Extract the (X, Y) coordinate from the center of the cell holding the provided text.  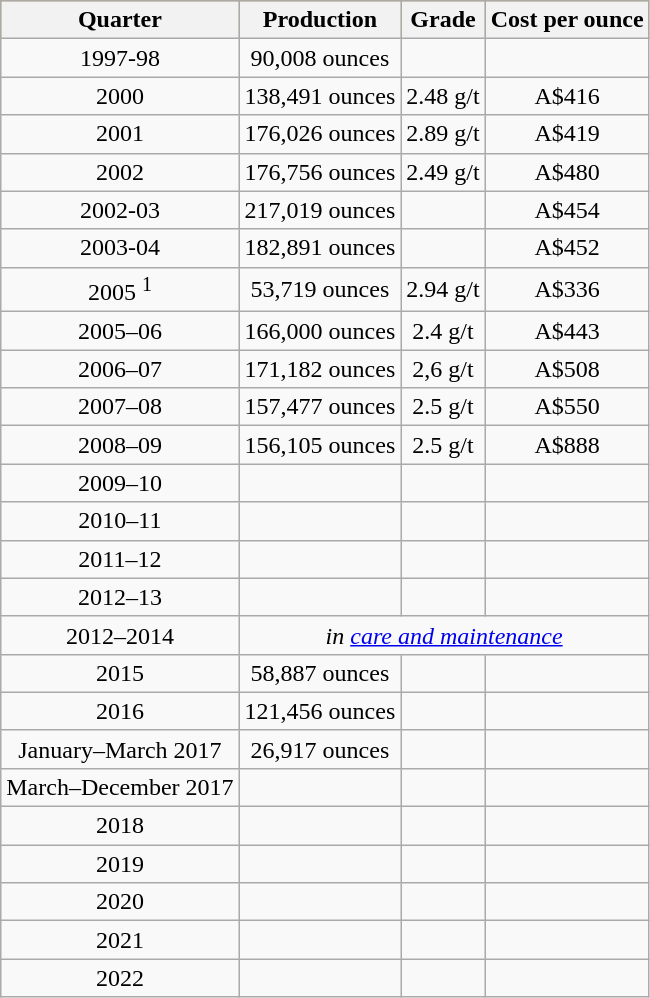
2.94 g/t (443, 290)
138,491 ounces (320, 96)
2021 (120, 940)
March–December 2017 (120, 787)
2,6 g/t (443, 369)
2005–06 (120, 331)
2.49 g/t (443, 172)
A$550 (567, 407)
2001 (120, 134)
Quarter (120, 20)
2.48 g/t (443, 96)
A$508 (567, 369)
Grade (443, 20)
2000 (120, 96)
217,019 ounces (320, 210)
A$416 (567, 96)
26,917 ounces (320, 749)
A$480 (567, 172)
176,026 ounces (320, 134)
2005 1 (120, 290)
2020 (120, 902)
157,477 ounces (320, 407)
2011–12 (120, 559)
A$336 (567, 290)
2010–11 (120, 521)
2016 (120, 711)
121,456 ounces (320, 711)
A$888 (567, 445)
A$443 (567, 331)
1997-98 (120, 58)
2012–13 (120, 597)
2007–08 (120, 407)
2002-03 (120, 210)
2.89 g/t (443, 134)
2009–10 (120, 483)
176,756 ounces (320, 172)
2018 (120, 826)
53,719 ounces (320, 290)
2015 (120, 673)
90,008 ounces (320, 58)
182,891 ounces (320, 248)
A$419 (567, 134)
Production (320, 20)
156,105 ounces (320, 445)
A$452 (567, 248)
January–March 2017 (120, 749)
2019 (120, 864)
A$454 (567, 210)
2002 (120, 172)
2012–2014 (120, 635)
2.4 g/t (443, 331)
2006–07 (120, 369)
2008–09 (120, 445)
in care and maintenance (444, 635)
2022 (120, 978)
171,182 ounces (320, 369)
2003-04 (120, 248)
Cost per ounce (567, 20)
58,887 ounces (320, 673)
166,000 ounces (320, 331)
